Output the [x, y] coordinate of the center of the cell containing the given text.  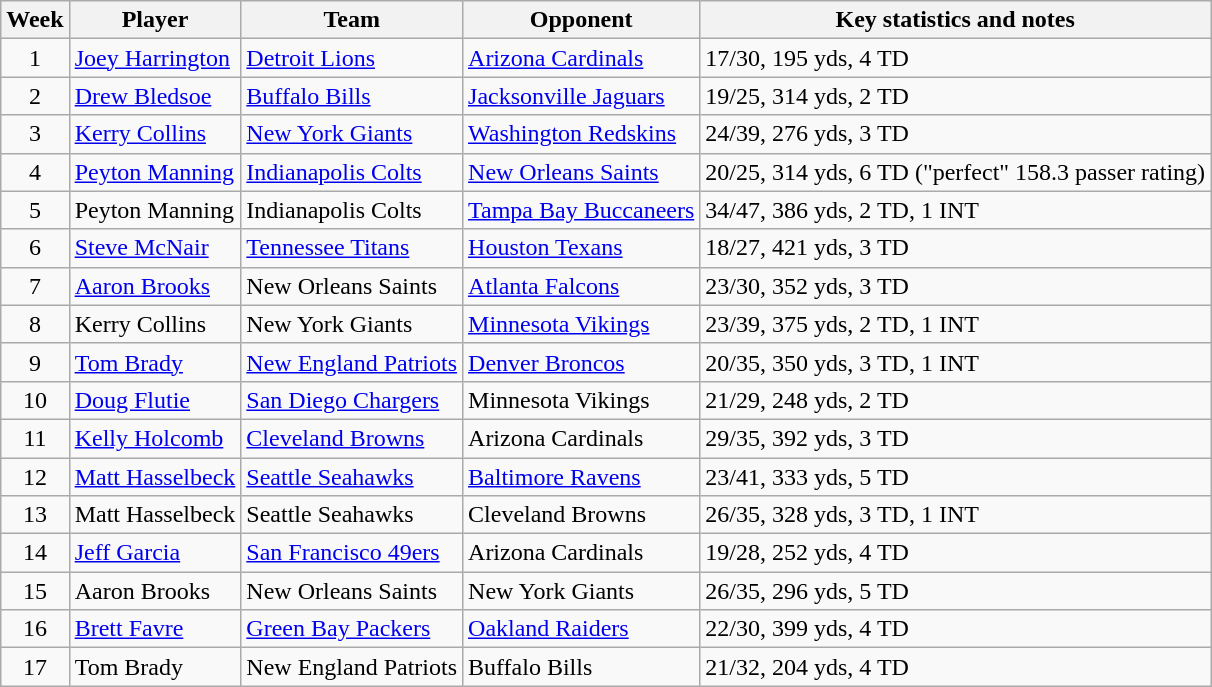
10 [35, 400]
Oakland Raiders [582, 629]
29/35, 392 yds, 3 TD [956, 438]
Player [155, 20]
19/25, 314 yds, 2 TD [956, 96]
6 [35, 248]
Green Bay Packers [352, 629]
Tampa Bay Buccaneers [582, 210]
Opponent [582, 20]
16 [35, 629]
1 [35, 58]
9 [35, 362]
Washington Redskins [582, 134]
17 [35, 667]
17/30, 195 yds, 4 TD [956, 58]
34/47, 386 yds, 2 TD, 1 INT [956, 210]
Kelly Holcomb [155, 438]
San Francisco 49ers [352, 553]
5 [35, 210]
Doug Flutie [155, 400]
22/30, 399 yds, 4 TD [956, 629]
Jeff Garcia [155, 553]
23/30, 352 yds, 3 TD [956, 286]
11 [35, 438]
18/27, 421 yds, 3 TD [956, 248]
7 [35, 286]
3 [35, 134]
Atlanta Falcons [582, 286]
Houston Texans [582, 248]
19/28, 252 yds, 4 TD [956, 553]
26/35, 296 yds, 5 TD [956, 591]
Detroit Lions [352, 58]
4 [35, 172]
21/32, 204 yds, 4 TD [956, 667]
21/29, 248 yds, 2 TD [956, 400]
20/35, 350 yds, 3 TD, 1 INT [956, 362]
Drew Bledsoe [155, 96]
24/39, 276 yds, 3 TD [956, 134]
San Diego Chargers [352, 400]
26/35, 328 yds, 3 TD, 1 INT [956, 515]
23/39, 375 yds, 2 TD, 1 INT [956, 324]
Week [35, 20]
13 [35, 515]
Tennessee Titans [352, 248]
23/41, 333 yds, 5 TD [956, 477]
Denver Broncos [582, 362]
Team [352, 20]
Brett Favre [155, 629]
Baltimore Ravens [582, 477]
15 [35, 591]
Joey Harrington [155, 58]
Jacksonville Jaguars [582, 96]
12 [35, 477]
2 [35, 96]
20/25, 314 yds, 6 TD ("perfect" 158.3 passer rating) [956, 172]
Key statistics and notes [956, 20]
14 [35, 553]
Steve McNair [155, 248]
8 [35, 324]
